Search for the cell housing the specified text and yield its (x, y) center coordinate. 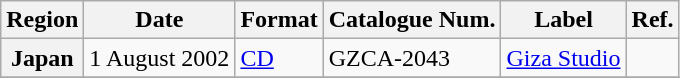
Format (279, 20)
Japan (42, 58)
Region (42, 20)
Label (564, 20)
1 August 2002 (160, 58)
Ref. (652, 20)
CD (279, 58)
GZCA-2043 (412, 58)
Catalogue Num. (412, 20)
Date (160, 20)
Giza Studio (564, 58)
